Output the (X, Y) coordinate of the center of the cell containing the given text.  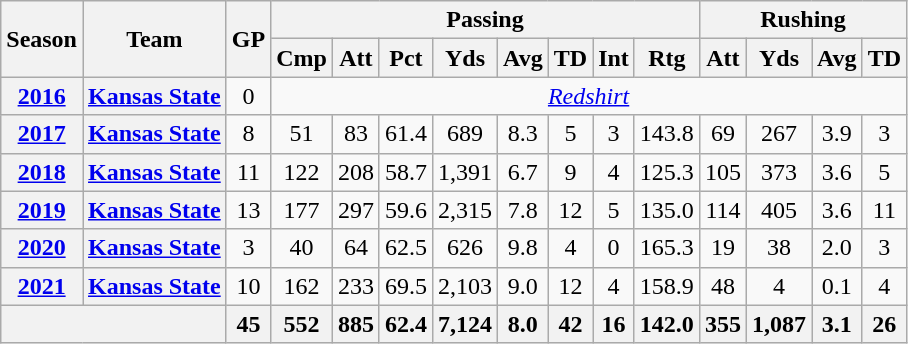
62.4 (406, 324)
143.8 (666, 134)
38 (778, 248)
2.0 (838, 248)
Season (42, 39)
62.5 (406, 248)
8.3 (524, 134)
Pct (406, 58)
9 (570, 172)
48 (722, 286)
135.0 (666, 210)
233 (356, 286)
Redshirt (589, 96)
2,103 (464, 286)
40 (302, 248)
10 (248, 286)
626 (464, 248)
177 (302, 210)
8.0 (524, 324)
6.7 (524, 172)
0.1 (838, 286)
2017 (42, 134)
Passing (486, 20)
162 (302, 286)
GP (248, 39)
1,391 (464, 172)
58.7 (406, 172)
1,087 (778, 324)
2018 (42, 172)
69 (722, 134)
355 (722, 324)
267 (778, 134)
9.0 (524, 286)
2020 (42, 248)
69.5 (406, 286)
142.0 (666, 324)
122 (302, 172)
13 (248, 210)
83 (356, 134)
59.6 (406, 210)
Int (614, 58)
2021 (42, 286)
2,315 (464, 210)
2016 (42, 96)
42 (570, 324)
297 (356, 210)
64 (356, 248)
16 (614, 324)
Rtg (666, 58)
45 (248, 324)
9.8 (524, 248)
373 (778, 172)
689 (464, 134)
552 (302, 324)
8 (248, 134)
885 (356, 324)
125.3 (666, 172)
158.9 (666, 286)
Cmp (302, 58)
61.4 (406, 134)
19 (722, 248)
208 (356, 172)
26 (884, 324)
114 (722, 210)
405 (778, 210)
2019 (42, 210)
165.3 (666, 248)
3.1 (838, 324)
Team (154, 39)
3.9 (838, 134)
105 (722, 172)
Rushing (802, 20)
51 (302, 134)
7.8 (524, 210)
7,124 (464, 324)
